Output the (x, y) coordinate of the center of the cell containing the given text.  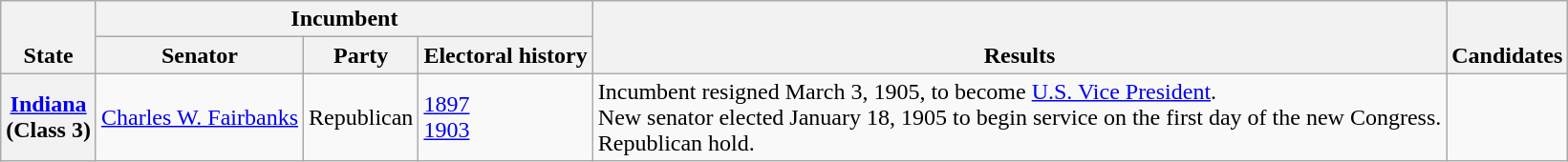
Charles W. Fairbanks (199, 117)
Candidates (1508, 37)
Indiana(Class 3) (49, 117)
Results (1019, 37)
Republican (361, 117)
Party (361, 55)
Electoral history (505, 55)
Senator (199, 55)
State (49, 37)
18971903 (505, 117)
Incumbent (344, 19)
